Output the [X, Y] coordinate of the center of the cell containing the given text.  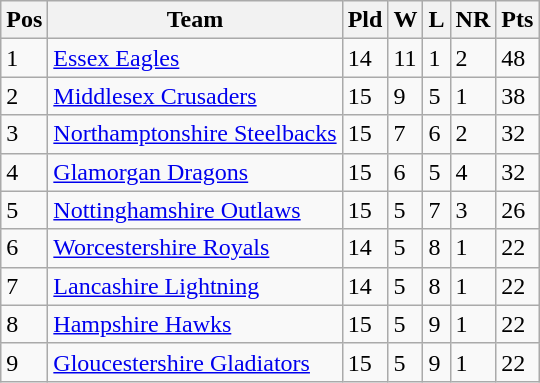
Worcestershire Royals [195, 248]
Team [195, 20]
W [406, 20]
Pld [365, 20]
11 [406, 58]
Middlesex Crusaders [195, 96]
Pos [24, 20]
NR [473, 20]
Gloucestershire Gladiators [195, 362]
Northamptonshire Steelbacks [195, 134]
Hampshire Hawks [195, 324]
L [436, 20]
38 [518, 96]
Lancashire Lightning [195, 286]
Pts [518, 20]
Essex Eagles [195, 58]
Nottinghamshire Outlaws [195, 210]
48 [518, 58]
Glamorgan Dragons [195, 172]
26 [518, 210]
